Scan for the cell matching the given text and deliver its [x, y] coordinate at center. 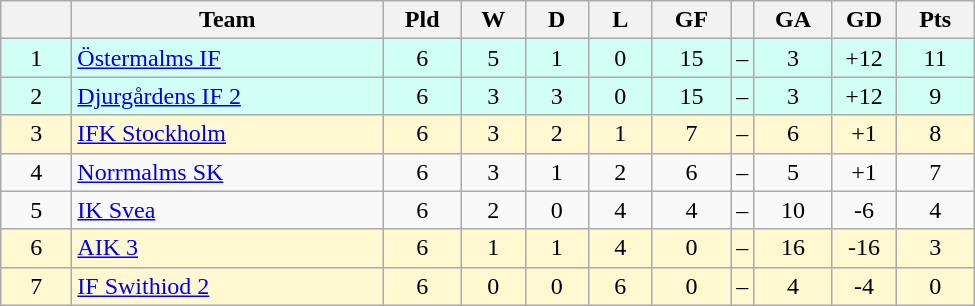
-4 [864, 286]
Pts [936, 20]
Pld [422, 20]
9 [936, 96]
-16 [864, 248]
GD [864, 20]
16 [794, 248]
GF [692, 20]
IFK Stockholm [228, 134]
AIK 3 [228, 248]
Östermalms IF [228, 58]
Norrmalms SK [228, 172]
IF Swithiod 2 [228, 286]
11 [936, 58]
10 [794, 210]
GA [794, 20]
Team [228, 20]
D [557, 20]
W [493, 20]
-6 [864, 210]
IK Svea [228, 210]
8 [936, 134]
L [621, 20]
Djurgårdens IF 2 [228, 96]
